Return the [X, Y] coordinate for the center point of the cell that contains the specified text.  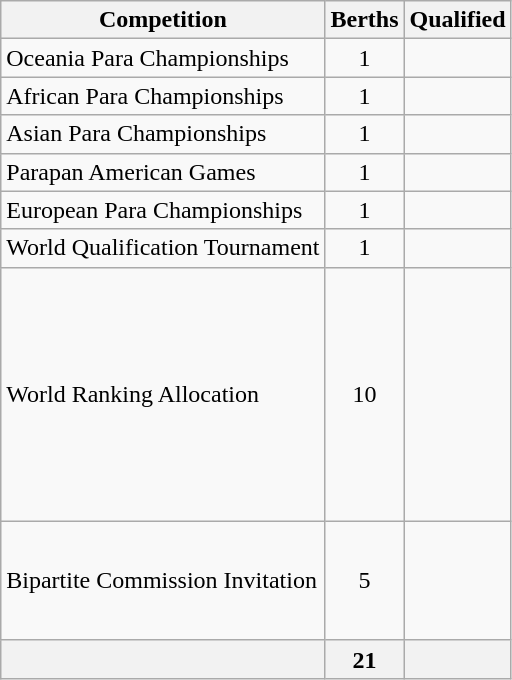
Oceania Para Championships [163, 58]
Parapan American Games [163, 172]
10 [364, 394]
African Para Championships [163, 96]
Asian Para Championships [163, 134]
Berths [364, 20]
European Para Championships [163, 210]
Qualified [458, 20]
Bipartite Commission Invitation [163, 580]
5 [364, 580]
21 [364, 659]
Competition [163, 20]
World Ranking Allocation [163, 394]
World Qualification Tournament [163, 248]
